Pinpoint the cell where the given text exists, returning its (X, Y) midpoint coordinate. 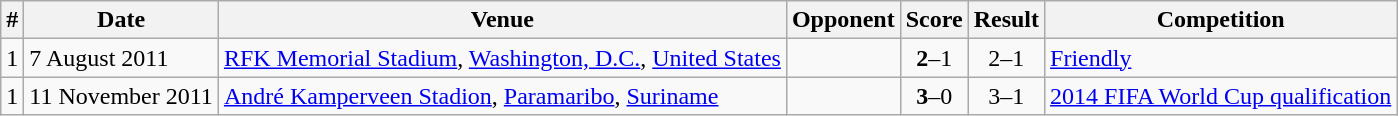
André Kamperveen Stadion, Paramaribo, Suriname (502, 96)
Venue (502, 20)
RFK Memorial Stadium, Washington, D.C., United States (502, 58)
Date (122, 20)
2014 FIFA World Cup qualification (1221, 96)
7 August 2011 (122, 58)
Score (934, 20)
Opponent (843, 20)
3–1 (1006, 96)
# (12, 20)
3–0 (934, 96)
Result (1006, 20)
Competition (1221, 20)
Friendly (1221, 58)
11 November 2011 (122, 96)
